Return (x, y) of the center of cell containing provided text 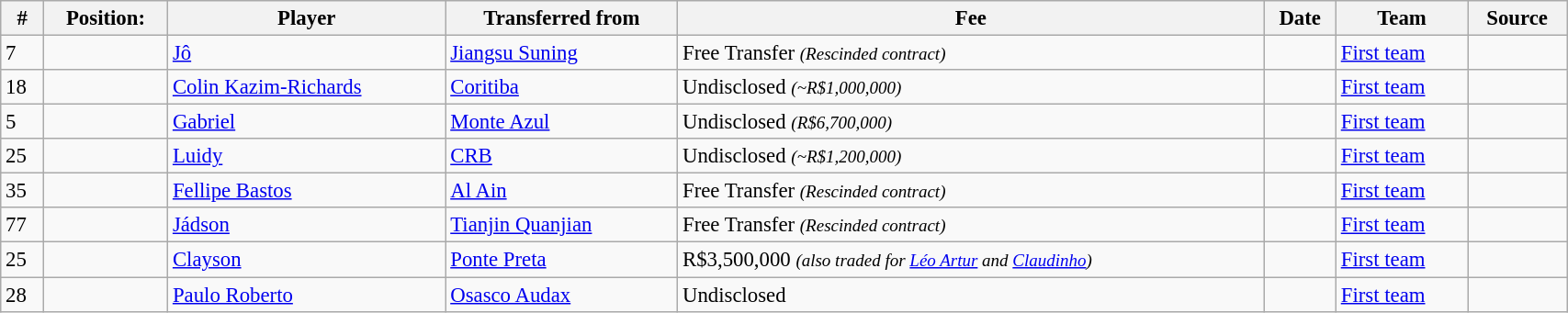
Transferred from (562, 18)
5 (22, 122)
Undisclosed (~R$1,000,000) (971, 87)
Clayson (307, 260)
Monte Azul (562, 122)
18 (22, 87)
Paulo Roberto (307, 295)
7 (22, 53)
Date (1301, 18)
Player (307, 18)
CRB (562, 156)
R$3,500,000 (also traded for Léo Artur and Claudinho) (971, 260)
Osasco Audax (562, 295)
Colin Kazim-Richards (307, 87)
Coritiba (562, 87)
35 (22, 191)
Jiangsu Suning (562, 53)
Tianjin Quanjian (562, 225)
Position: (105, 18)
Source (1517, 18)
Jô (307, 53)
Undisclosed (971, 295)
Fellipe Bastos (307, 191)
Gabriel (307, 122)
Fee (971, 18)
Luidy (307, 156)
# (22, 18)
Al Ain (562, 191)
Ponte Preta (562, 260)
77 (22, 225)
Jádson (307, 225)
28 (22, 295)
Undisclosed (R$6,700,000) (971, 122)
Team (1402, 18)
Undisclosed (~R$1,200,000) (971, 156)
